Output the [x, y] coordinate of the center of the cell containing the given text.  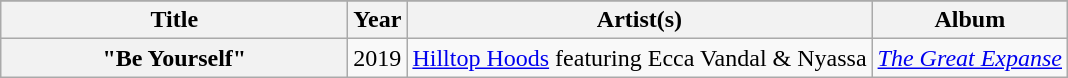
2019 [378, 58]
Album [970, 20]
The Great Expanse [970, 58]
"Be Yourself" [174, 58]
Year [378, 20]
Hilltop Hoods featuring Ecca Vandal & Nyassa [640, 58]
Title [174, 20]
Artist(s) [640, 20]
